Find where the given text appears and provide that cell's center as (x, y) coordinate. 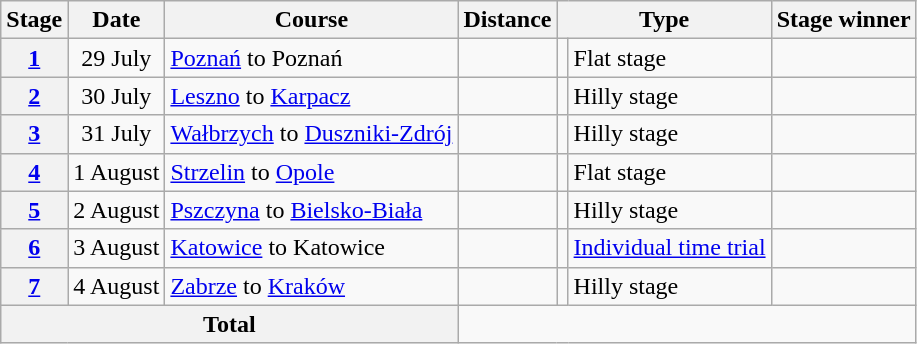
Course (312, 20)
29 July (116, 58)
Distance (508, 20)
Stage winner (844, 20)
Individual time trial (670, 248)
Total (230, 324)
Pszczyna to Bielsko-Biała (312, 210)
Zabrze to Kraków (312, 286)
5 (34, 210)
31 July (116, 134)
4 (34, 172)
1 August (116, 172)
7 (34, 286)
2 (34, 96)
Stage (34, 20)
Leszno to Karpacz (312, 96)
Date (116, 20)
6 (34, 248)
Type (664, 20)
Katowice to Katowice (312, 248)
3 (34, 134)
1 (34, 58)
Wałbrzych to Duszniki-Zdrój (312, 134)
2 August (116, 210)
Poznań to Poznań (312, 58)
30 July (116, 96)
3 August (116, 248)
4 August (116, 286)
Strzelin to Opole (312, 172)
